Pinpoint the cell where the given text exists, returning its [x, y] midpoint coordinate. 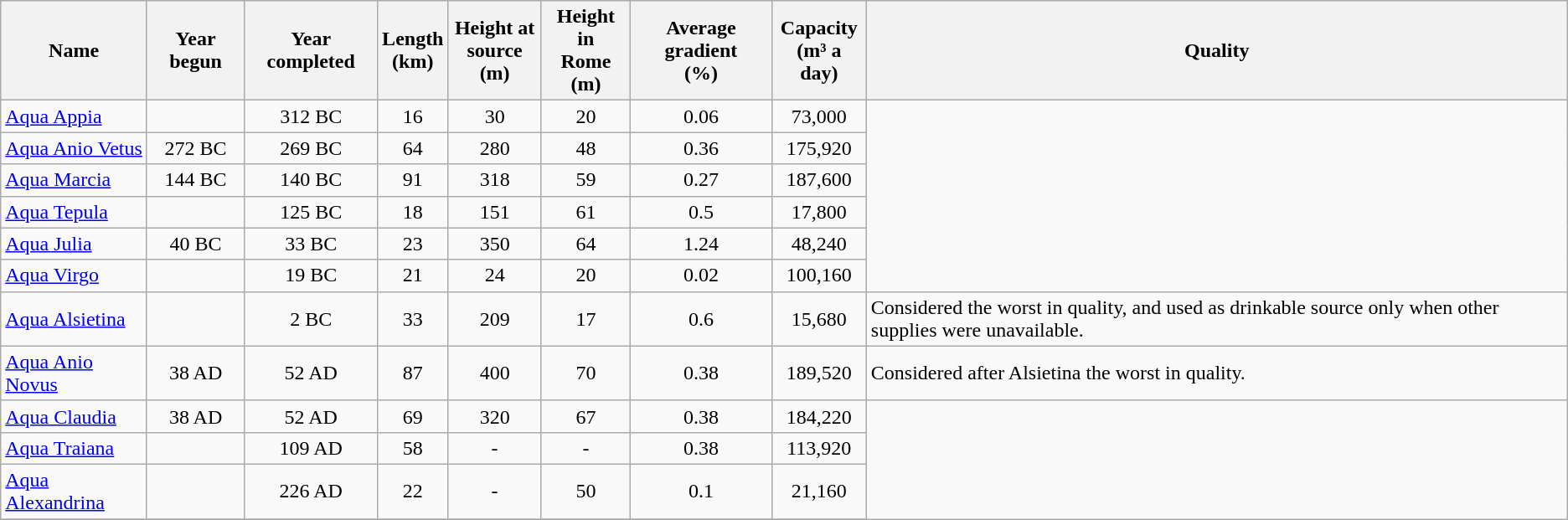
23 [413, 244]
Average gradient (%) [702, 50]
Year completed [312, 50]
125 BC [312, 212]
187,600 [819, 180]
91 [413, 180]
22 [413, 491]
61 [585, 212]
17 [585, 318]
0.36 [702, 148]
184,220 [819, 416]
59 [585, 180]
280 [494, 148]
Quality [1216, 50]
Aqua Claudia [74, 416]
144 BC [195, 180]
0.1 [702, 491]
100,160 [819, 275]
Height atsource (m) [494, 50]
318 [494, 180]
151 [494, 212]
Capacity(m³ a day) [819, 50]
140 BC [312, 180]
30 [494, 116]
Aqua Marcia [74, 180]
40 BC [195, 244]
0.6 [702, 318]
Aqua Anio Novus [74, 373]
70 [585, 373]
272 BC [195, 148]
Considered after Alsietina the worst in quality. [1216, 373]
400 [494, 373]
2 BC [312, 318]
Year begun [195, 50]
189,520 [819, 373]
0.5 [702, 212]
Name [74, 50]
Aqua Alexandrina [74, 491]
0.27 [702, 180]
48 [585, 148]
33 [413, 318]
Aqua Tepula [74, 212]
0.02 [702, 275]
Aqua Traiana [74, 448]
Aqua Alsietina [74, 318]
312 BC [312, 116]
73,000 [819, 116]
21,160 [819, 491]
Aqua Appia [74, 116]
58 [413, 448]
226 AD [312, 491]
Considered the worst in quality, and used as drinkable source only when other supplies were unavailable. [1216, 318]
209 [494, 318]
69 [413, 416]
350 [494, 244]
48,240 [819, 244]
50 [585, 491]
18 [413, 212]
Length(km) [413, 50]
19 BC [312, 275]
21 [413, 275]
113,920 [819, 448]
17,800 [819, 212]
67 [585, 416]
33 BC [312, 244]
24 [494, 275]
1.24 [702, 244]
Height inRome (m) [585, 50]
Aqua Anio Vetus [74, 148]
87 [413, 373]
320 [494, 416]
16 [413, 116]
175,920 [819, 148]
0.06 [702, 116]
109 AD [312, 448]
269 BC [312, 148]
Aqua Virgo [74, 275]
15,680 [819, 318]
Aqua Julia [74, 244]
